Search for the cell housing the specified text and yield its (x, y) center coordinate. 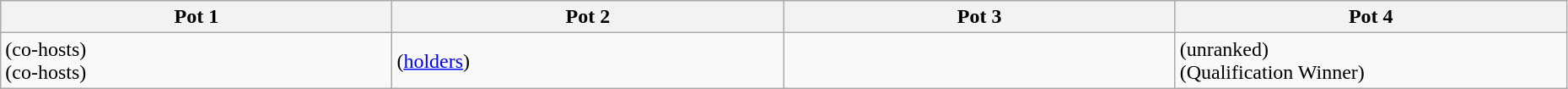
Pot 3 (979, 17)
(co-hosts) (co-hosts) (197, 61)
Pot 4 (1371, 17)
(unranked) (Qualification Winner) (1371, 61)
Pot 2 (588, 17)
(holders) (588, 61)
Pot 1 (197, 17)
